Capture the cell that displays the provided text and extract its (x, y) central coordinate. 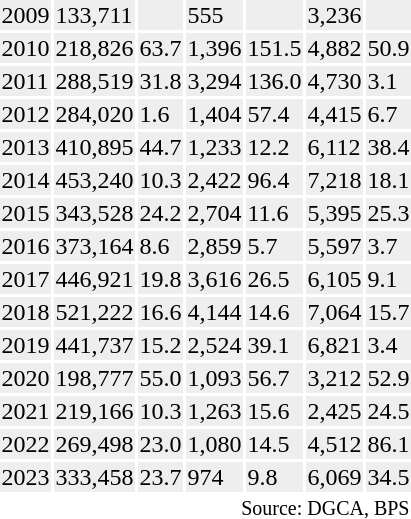
24.5 (388, 411)
52.9 (388, 378)
23.7 (160, 477)
2015 (26, 213)
19.8 (160, 279)
2009 (26, 15)
2016 (26, 246)
14.5 (274, 444)
5,395 (334, 213)
343,528 (94, 213)
5.7 (274, 246)
453,240 (94, 180)
3,616 (214, 279)
2,425 (334, 411)
15.6 (274, 411)
55.0 (160, 378)
521,222 (94, 312)
7,218 (334, 180)
4,144 (214, 312)
3.1 (388, 81)
3.7 (388, 246)
2,524 (214, 345)
1,093 (214, 378)
3.4 (388, 345)
6,105 (334, 279)
269,498 (94, 444)
38.4 (388, 147)
25.3 (388, 213)
2022 (26, 444)
133,711 (94, 15)
3,236 (334, 15)
4,730 (334, 81)
86.1 (388, 444)
2023 (26, 477)
2,704 (214, 213)
56.7 (274, 378)
57.4 (274, 114)
11.6 (274, 213)
446,921 (94, 279)
2019 (26, 345)
3,294 (214, 81)
2021 (26, 411)
2,859 (214, 246)
2011 (26, 81)
219,166 (94, 411)
8.6 (160, 246)
1.6 (160, 114)
6.7 (388, 114)
15.7 (388, 312)
12.2 (274, 147)
2013 (26, 147)
151.5 (274, 48)
39.1 (274, 345)
34.5 (388, 477)
63.7 (160, 48)
333,458 (94, 477)
7,064 (334, 312)
2020 (26, 378)
1,080 (214, 444)
974 (214, 477)
1,233 (214, 147)
9.1 (388, 279)
373,164 (94, 246)
4,512 (334, 444)
3,212 (334, 378)
5,597 (334, 246)
1,396 (214, 48)
136.0 (274, 81)
4,415 (334, 114)
6,112 (334, 147)
15.2 (160, 345)
2017 (26, 279)
1,404 (214, 114)
1,263 (214, 411)
198,777 (94, 378)
441,737 (94, 345)
96.4 (274, 180)
6,069 (334, 477)
288,519 (94, 81)
26.5 (274, 279)
6,821 (334, 345)
284,020 (94, 114)
18.1 (388, 180)
31.8 (160, 81)
2018 (26, 312)
4,882 (334, 48)
2,422 (214, 180)
50.9 (388, 48)
9.8 (274, 477)
2012 (26, 114)
218,826 (94, 48)
555 (214, 15)
16.6 (160, 312)
14.6 (274, 312)
44.7 (160, 147)
410,895 (94, 147)
24.2 (160, 213)
23.0 (160, 444)
2010 (26, 48)
2014 (26, 180)
